Detect which cell encompasses the target text, then output its (x, y) center coordinate. 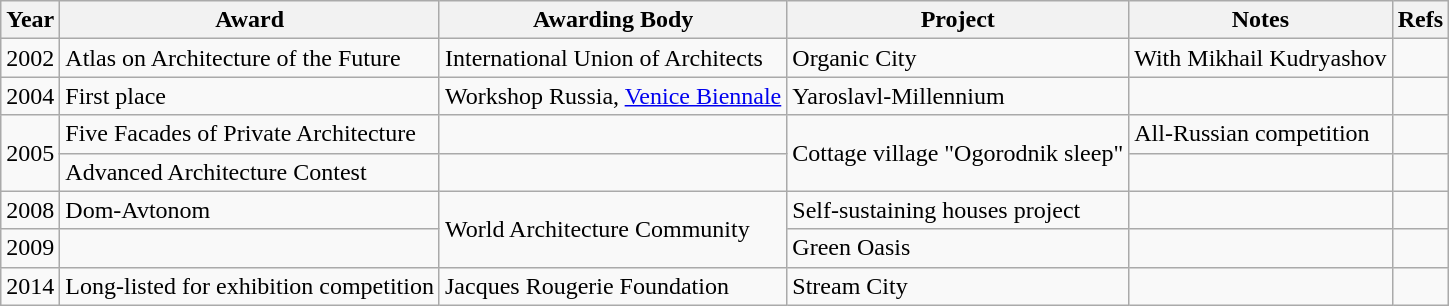
Dom-Avtonom (250, 210)
Atlas on Architecture of the Future (250, 58)
International Union of Architects (612, 58)
Award (250, 20)
Long-listed for exhibition competition (250, 286)
2005 (30, 153)
Workshop Russia, Venice Biennale (612, 96)
Awarding Body (612, 20)
2009 (30, 248)
Year (30, 20)
Notes (1260, 20)
Self-sustaining houses project (958, 210)
Five Facades of Private Architecture (250, 134)
2014 (30, 286)
Cottage village "Ogorodnik sleep" (958, 153)
World Architecture Community (612, 229)
First place (250, 96)
Green Oasis (958, 248)
Refs (1420, 20)
Jacques Rougerie Foundation (612, 286)
Yaroslavl-Millennium (958, 96)
Organic City (958, 58)
Advanced Architecture Contest (250, 172)
All-Russian competition (1260, 134)
Project (958, 20)
2008 (30, 210)
2002 (30, 58)
2004 (30, 96)
With Mikhail Kudryashov (1260, 58)
Stream City (958, 286)
